Output the [x, y] coordinate of the center of the cell containing the given text.  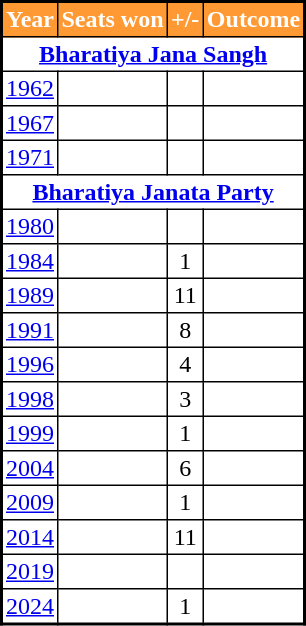
Bharatiya Janata Party [154, 192]
1991 [30, 330]
1980 [30, 226]
Seats won [113, 20]
2024 [30, 606]
2004 [30, 468]
1996 [30, 364]
1998 [30, 399]
Bharatiya Jana Sangh [154, 54]
4 [185, 364]
1967 [30, 123]
2009 [30, 502]
1984 [30, 261]
Year [30, 20]
1962 [30, 88]
6 [185, 468]
3 [185, 399]
Outcome [254, 20]
8 [185, 330]
2019 [30, 571]
2014 [30, 537]
+/- [185, 20]
1999 [30, 433]
1989 [30, 295]
1971 [30, 157]
